Pinpoint the cell where the given text exists, returning its [X, Y] midpoint coordinate. 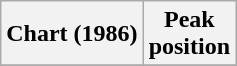
Peakposition [189, 34]
Chart (1986) [72, 34]
